Detect which cell encompasses the target text, then output its [X, Y] center coordinate. 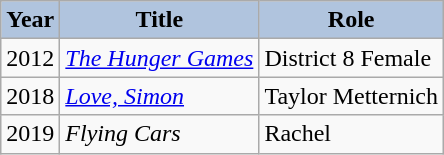
2018 [30, 96]
Flying Cars [160, 134]
2012 [30, 58]
District 8 Female [352, 58]
The Hunger Games [160, 58]
Taylor Metternich [352, 96]
Title [160, 20]
Love, Simon [160, 96]
Rachel [352, 134]
2019 [30, 134]
Year [30, 20]
Role [352, 20]
